Find where the given text appears and provide that cell's center as [x, y] coordinate. 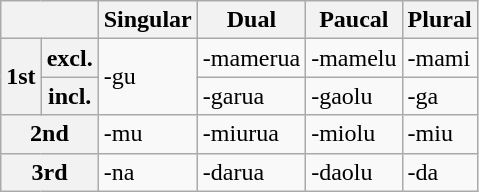
1st [21, 77]
Singular [148, 20]
Paucal [354, 20]
-darua [251, 172]
-gu [148, 77]
incl. [70, 96]
3rd [50, 172]
-miolu [354, 134]
-mu [148, 134]
excl. [70, 58]
Plural [440, 20]
Dual [251, 20]
-da [440, 172]
-ga [440, 96]
-mami [440, 58]
-mamerua [251, 58]
-garua [251, 96]
-miu [440, 134]
-na [148, 172]
2nd [50, 134]
-gaolu [354, 96]
-mamelu [354, 58]
-miurua [251, 134]
-daolu [354, 172]
